From the cell containing the given text, extract its center point as [X, Y] coordinate. 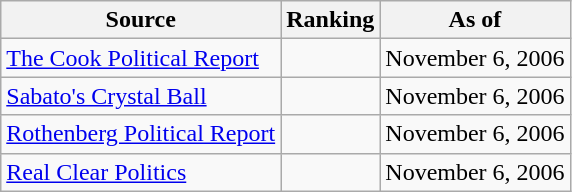
Rothenberg Political Report [141, 134]
Source [141, 20]
The Cook Political Report [141, 58]
Real Clear Politics [141, 172]
Sabato's Crystal Ball [141, 96]
Ranking [330, 20]
As of [475, 20]
